Extract the (X, Y) coordinate from the center of the cell holding the provided text.  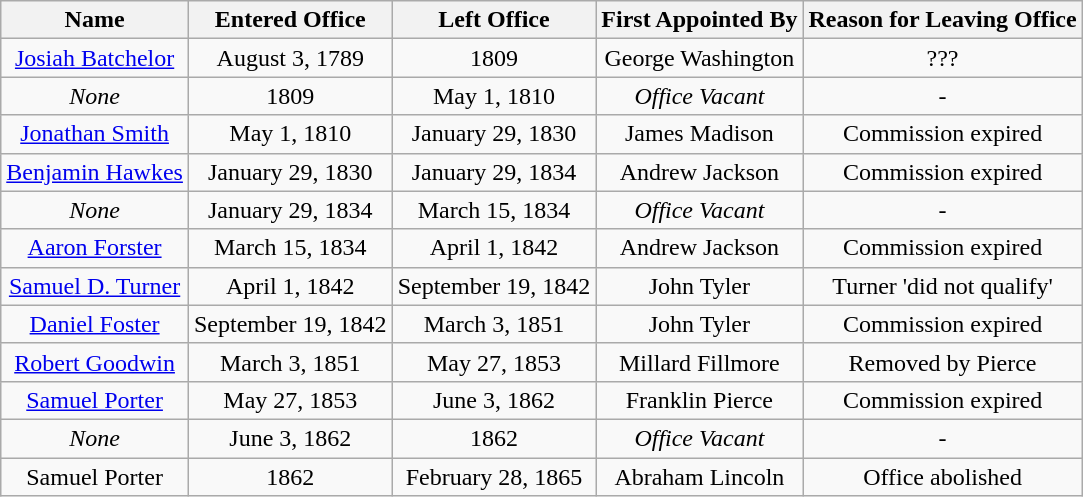
Millard Fillmore (700, 362)
James Madison (700, 134)
Franklin Pierce (700, 400)
Robert Goodwin (95, 362)
Daniel Foster (95, 324)
Aaron Forster (95, 248)
Turner 'did not qualify' (942, 286)
Samuel D. Turner (95, 286)
George Washington (700, 58)
Josiah Batchelor (95, 58)
February 28, 1865 (494, 477)
Reason for Leaving Office (942, 20)
Entered Office (290, 20)
Removed by Pierce (942, 362)
Abraham Lincoln (700, 477)
Name (95, 20)
First Appointed By (700, 20)
Office abolished (942, 477)
Benjamin Hawkes (95, 172)
August 3, 1789 (290, 58)
??? (942, 58)
Jonathan Smith (95, 134)
Left Office (494, 20)
